For the text-containing cell, return its midpoint in [X, Y] coordinate format. 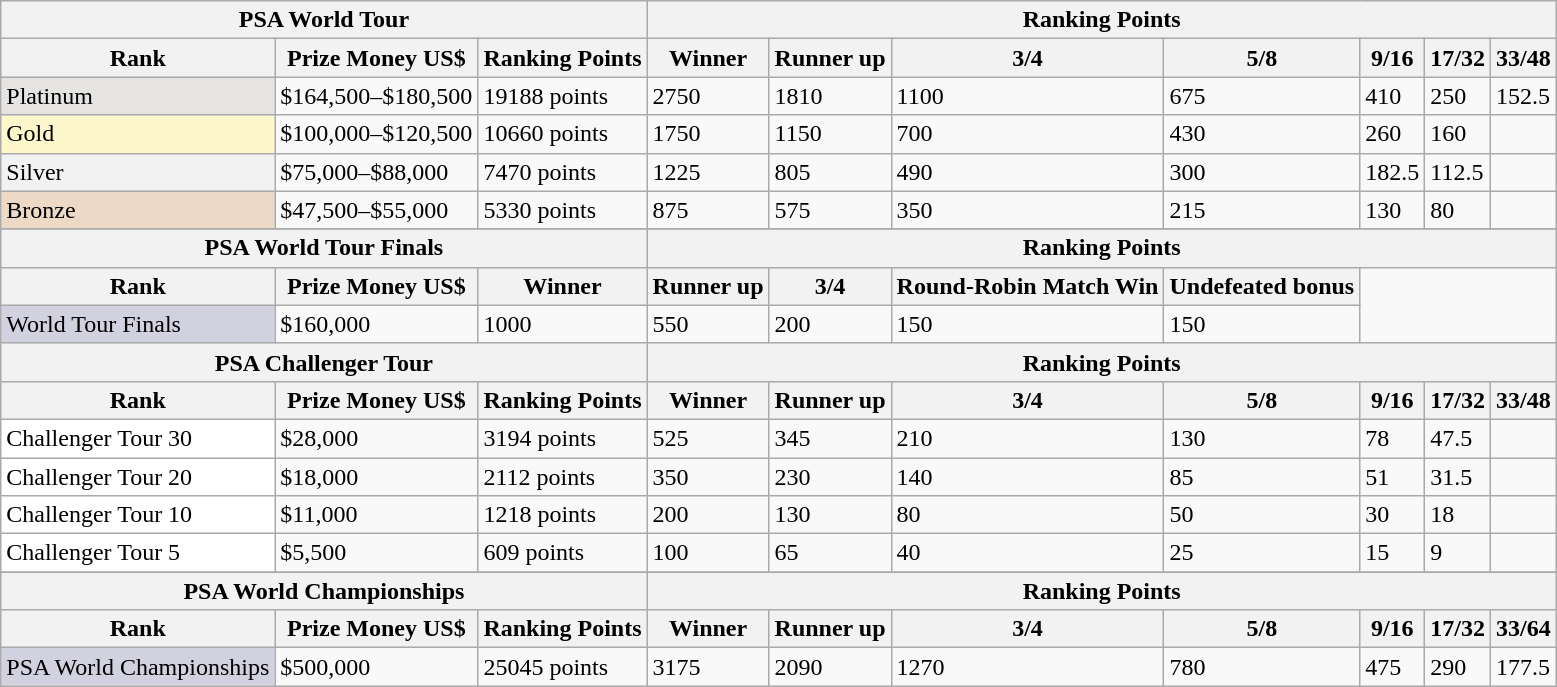
$5,500 [376, 553]
3194 points [562, 438]
$500,000 [376, 667]
260 [1392, 134]
1000 [562, 324]
410 [1392, 96]
525 [708, 438]
Undefeated bonus [1262, 286]
$160,000 [376, 324]
345 [830, 438]
290 [1458, 667]
$100,000–$120,500 [376, 134]
$18,000 [376, 477]
Bronze [138, 210]
18 [1458, 515]
609 points [562, 553]
1225 [708, 172]
10660 points [562, 134]
Round-Robin Match Win [1028, 286]
675 [1262, 96]
300 [1262, 172]
250 [1458, 96]
25 [1262, 553]
430 [1262, 134]
1218 points [562, 515]
182.5 [1392, 172]
PSA Challenger Tour [324, 362]
112.5 [1458, 172]
575 [830, 210]
Challenger Tour 30 [138, 438]
2750 [708, 96]
PSA World Tour [324, 20]
1150 [830, 134]
Platinum [138, 96]
152.5 [1524, 96]
Gold [138, 134]
50 [1262, 515]
Challenger Tour 20 [138, 477]
Challenger Tour 10 [138, 515]
PSA World Tour Finals [324, 248]
3175 [708, 667]
475 [1392, 667]
$47,500–$55,000 [376, 210]
9 [1458, 553]
2090 [830, 667]
700 [1028, 134]
47.5 [1458, 438]
100 [708, 553]
2112 points [562, 477]
7470 points [562, 172]
$164,500–$180,500 [376, 96]
875 [708, 210]
550 [708, 324]
25045 points [562, 667]
5330 points [562, 210]
78 [1392, 438]
490 [1028, 172]
140 [1028, 477]
1270 [1028, 667]
30 [1392, 515]
World Tour Finals [138, 324]
40 [1028, 553]
177.5 [1524, 667]
805 [830, 172]
215 [1262, 210]
1100 [1028, 96]
33/64 [1524, 629]
15 [1392, 553]
51 [1392, 477]
160 [1458, 134]
$75,000–$88,000 [376, 172]
$11,000 [376, 515]
19188 points [562, 96]
1750 [708, 134]
230 [830, 477]
Silver [138, 172]
Challenger Tour 5 [138, 553]
210 [1028, 438]
65 [830, 553]
31.5 [1458, 477]
$28,000 [376, 438]
1810 [830, 96]
780 [1262, 667]
85 [1262, 477]
